Locate the cell with the specified text and output its [X, Y] center coordinate. 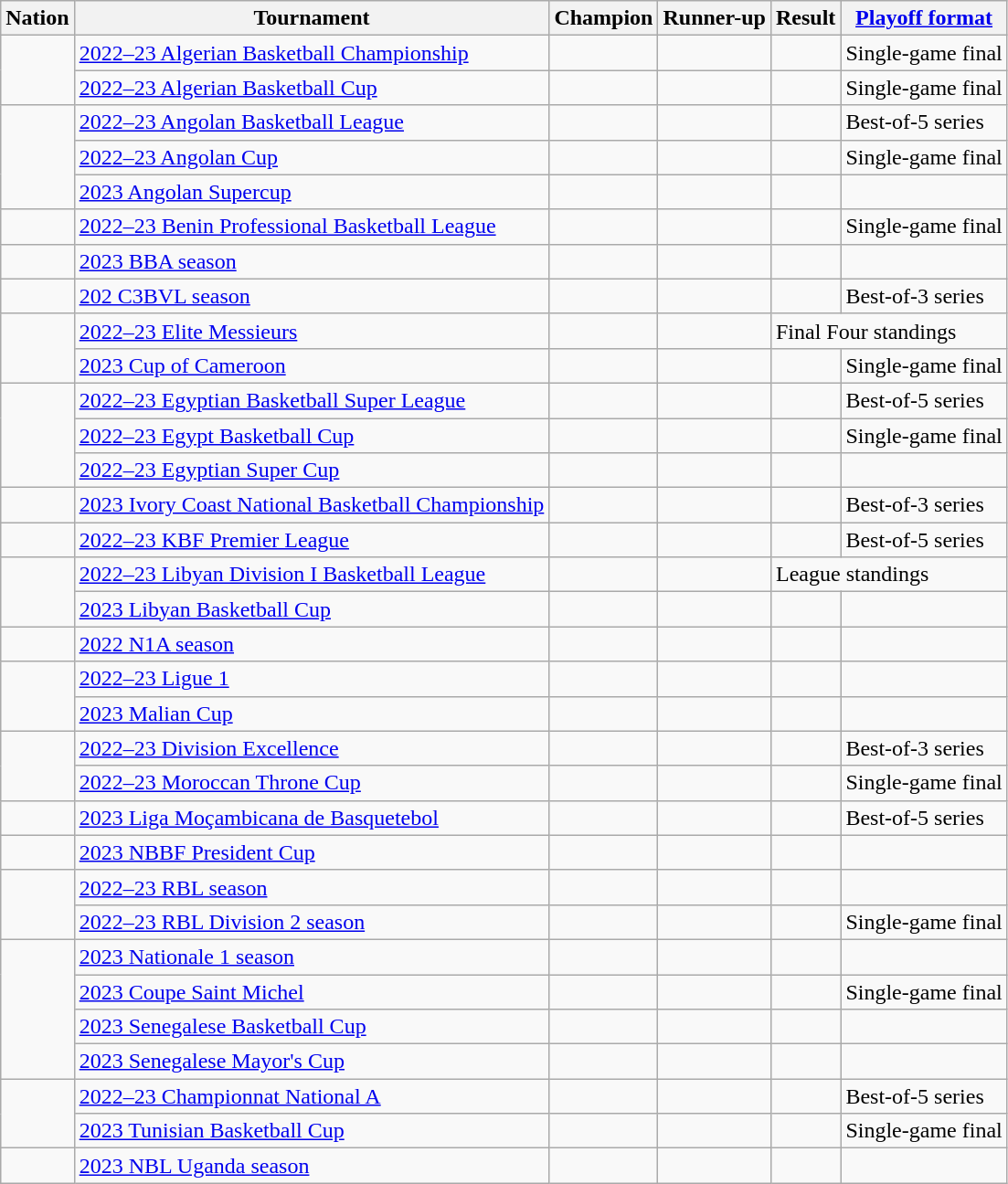
Playoff format [924, 18]
League standings [888, 575]
2023 Nationale 1 season [312, 957]
2023 NBL Uganda season [312, 1166]
2022–23 Egyptian Super Cup [312, 470]
2022–23 Championnat National A [312, 1096]
2023 Senegalese Basketball Cup [312, 1027]
2023 Senegalese Mayor's Cup [312, 1062]
2023 Cup of Cameroon [312, 365]
2023 Ivory Coast National Basketball Championship [312, 505]
2022–23 Angolan Cup [312, 157]
2022–23 Moroccan Throne Cup [312, 783]
202 C3BVL season [312, 296]
Result [805, 18]
2022–23 Division Excellence [312, 748]
2022–23 RBL season [312, 887]
2022–23 Algerian Basketball Championship [312, 53]
2023 BBA season [312, 261]
2022–23 Ligue 1 [312, 679]
Tournament [312, 18]
Nation [37, 18]
2023 NBBF President Cup [312, 852]
2022–23 Egyptian Basketball Super League [312, 400]
2023 Liga Moçambicana de Basquetebol [312, 818]
2023 Malian Cup [312, 714]
2022–23 KBF Premier League [312, 540]
2022–23 Elite Messieurs [312, 331]
Champion [603, 18]
2022–23 Egypt Basketball Cup [312, 436]
Runner-up [715, 18]
2022–23 RBL Division 2 season [312, 922]
2023 Libyan Basketball Cup [312, 609]
2022–23 Libyan Division I Basketball League [312, 575]
2022–23 Benin Professional Basketball League [312, 227]
2022–23 Angolan Basketball League [312, 122]
2023 Coupe Saint Michel [312, 991]
2023 Angolan Supercup [312, 192]
2023 Tunisian Basketball Cup [312, 1131]
Final Four standings [888, 331]
2022 N1A season [312, 644]
2022–23 Algerian Basketball Cup [312, 88]
